Capture the cell that displays the provided text and extract its [x, y] central coordinate. 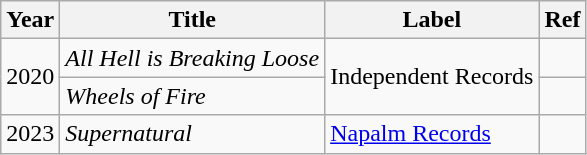
Independent Records [432, 77]
All Hell is Breaking Loose [192, 58]
Label [432, 20]
Title [192, 20]
Napalm Records [432, 134]
Wheels of Fire [192, 96]
Ref [562, 20]
2023 [30, 134]
Year [30, 20]
Supernatural [192, 134]
2020 [30, 77]
